Identify which cell holds the provided text, then report its [x, y] central coordinate. 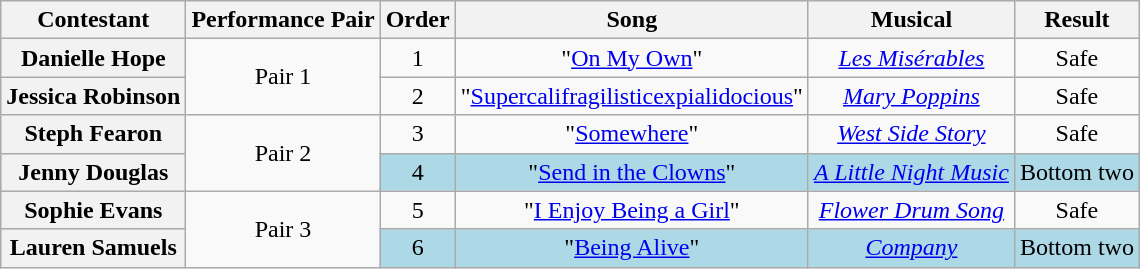
"I Enjoy Being a Girl" [632, 210]
Pair 3 [283, 229]
Song [632, 20]
5 [418, 210]
6 [418, 248]
West Side Story [911, 134]
3 [418, 134]
A Little Night Music [911, 172]
Result [1076, 20]
"Supercalifragilisticexpialidocious" [632, 96]
Jenny Douglas [94, 172]
Musical [911, 20]
"Somewhere" [632, 134]
1 [418, 58]
Danielle Hope [94, 58]
Lauren Samuels [94, 248]
"On My Own" [632, 58]
Performance Pair [283, 20]
Flower Drum Song [911, 210]
"Send in the Clowns" [632, 172]
Pair 2 [283, 153]
Order [418, 20]
"Being Alive" [632, 248]
Steph Fearon [94, 134]
4 [418, 172]
Les Misérables [911, 58]
Mary Poppins [911, 96]
Contestant [94, 20]
Company [911, 248]
Pair 1 [283, 77]
2 [418, 96]
Jessica Robinson [94, 96]
Sophie Evans [94, 210]
